Provide the (X, Y) coordinate of the cell's center where the given text is located.  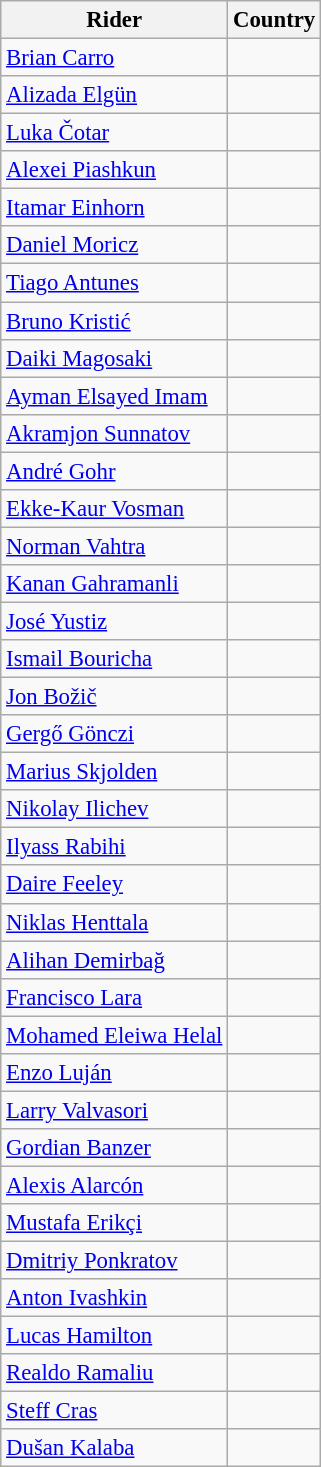
Lucas Hamilton (114, 1336)
Bruno Kristić (114, 321)
Kanan Gahramanli (114, 584)
Steff Cras (114, 1411)
Jon Božič (114, 697)
Country (274, 20)
Niklas Henttala (114, 922)
Alexei Piashkun (114, 170)
Luka Čotar (114, 133)
Gergő Gönczi (114, 734)
Larry Valvasori (114, 1110)
Ayman Elsayed Imam (114, 396)
José Yustiz (114, 621)
Brian Carro (114, 58)
Anton Ivashkin (114, 1298)
Daire Feeley (114, 885)
Daniel Moricz (114, 245)
Alihan Demirbağ (114, 960)
Ekke-Kaur Vosman (114, 509)
Daiki Magosaki (114, 358)
Francisco Lara (114, 997)
Alizada Elgün (114, 95)
Mustafa Erikçi (114, 1223)
Enzo Luján (114, 1073)
Rider (114, 20)
Akramjon Sunnatov (114, 433)
Itamar Einhorn (114, 208)
Norman Vahtra (114, 546)
Nikolay Ilichev (114, 809)
Dmitriy Ponkratov (114, 1261)
Alexis Alarcón (114, 1185)
Marius Skjolden (114, 772)
Tiago Antunes (114, 283)
Realdo Ramaliu (114, 1373)
Gordian Banzer (114, 1148)
Ilyass Rabihi (114, 847)
André Gohr (114, 471)
Mohamed Eleiwa Helal (114, 1035)
Ismail Bouricha (114, 659)
